Capture the cell that displays the provided text and extract its [X, Y] central coordinate. 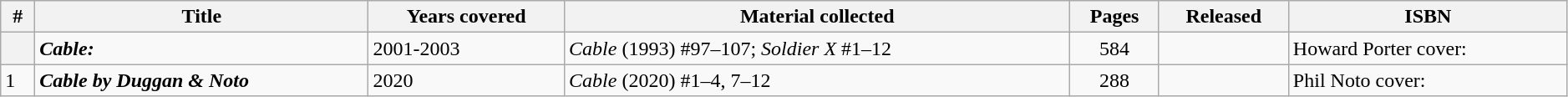
Cable by Duggan & Noto [202, 80]
2020 [466, 80]
Howard Porter cover: [1428, 48]
Cable (1993) #97–107; Soldier X #1–12 [817, 48]
584 [1114, 48]
# [18, 17]
1 [18, 80]
Pages [1114, 17]
Cable (2020) #1–4, 7–12 [817, 80]
Years covered [466, 17]
288 [1114, 80]
Material collected [817, 17]
Title [202, 17]
ISBN [1428, 17]
Released [1223, 17]
Phil Noto cover: [1428, 80]
2001-2003 [466, 48]
Cable: [202, 48]
